Find where the given text appears and provide that cell's center as (x, y) coordinate. 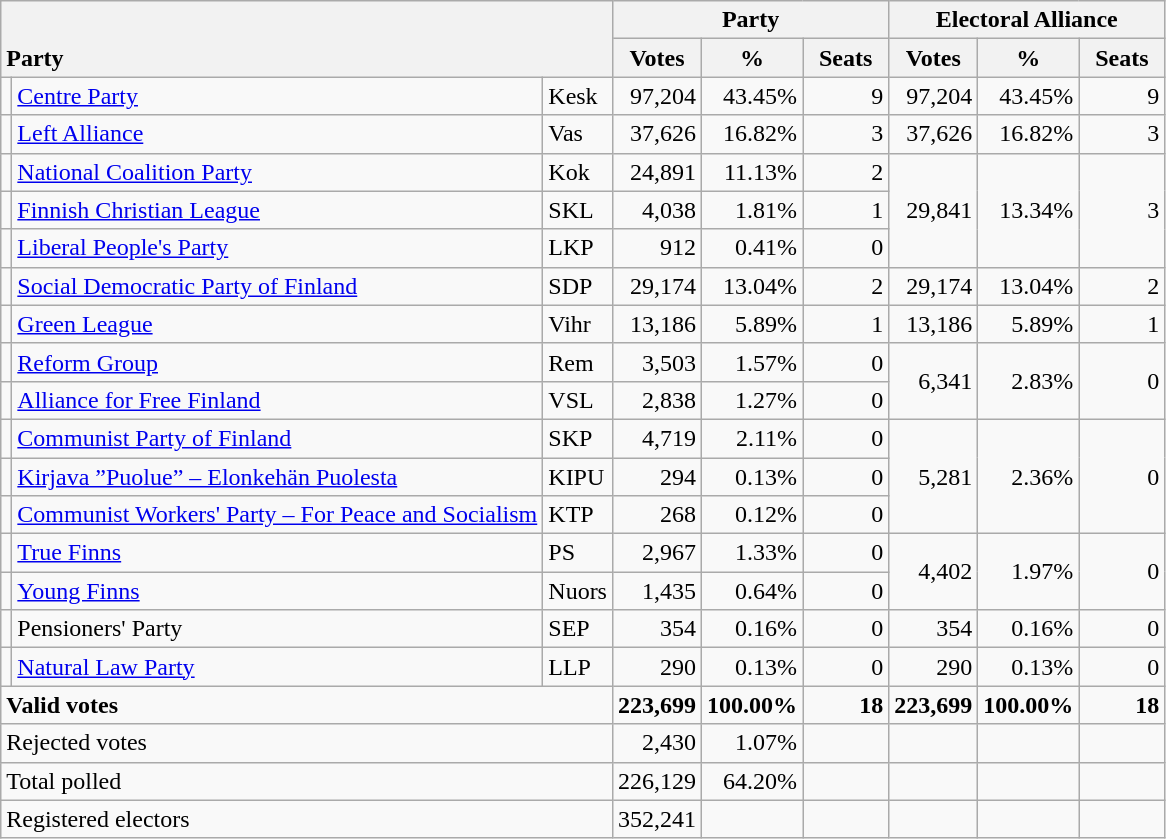
1.57% (752, 362)
912 (656, 248)
6,341 (934, 381)
Social Democratic Party of Finland (278, 286)
2.83% (1028, 381)
Green League (278, 324)
True Finns (278, 553)
2,967 (656, 553)
Registered electors (307, 819)
1,435 (656, 591)
Nuors (578, 591)
1.33% (752, 553)
2.36% (1028, 476)
Electoral Alliance (1027, 20)
VSL (578, 400)
Reform Group (278, 362)
Kok (578, 172)
Kirjava ”Puolue” – Elonkehän Puolesta (278, 477)
0.41% (752, 248)
1.97% (1028, 572)
2,838 (656, 400)
Liberal People's Party (278, 248)
National Coalition Party (278, 172)
4,402 (934, 572)
Alliance for Free Finland (278, 400)
LKP (578, 248)
2.11% (752, 438)
294 (656, 477)
Natural Law Party (278, 667)
4,038 (656, 210)
Communist Workers' Party – For Peace and Socialism (278, 515)
268 (656, 515)
Young Finns (278, 591)
KTP (578, 515)
PS (578, 553)
0.64% (752, 591)
11.13% (752, 172)
1.27% (752, 400)
226,129 (656, 781)
24,891 (656, 172)
13.34% (1028, 210)
5,281 (934, 476)
Kesk (578, 96)
Rejected votes (307, 743)
SDP (578, 286)
SEP (578, 629)
SKP (578, 438)
Communist Party of Finland (278, 438)
29,841 (934, 210)
Centre Party (278, 96)
Vas (578, 134)
KIPU (578, 477)
0.12% (752, 515)
Vihr (578, 324)
4,719 (656, 438)
Finnish Christian League (278, 210)
3,503 (656, 362)
Total polled (307, 781)
Pensioners' Party (278, 629)
1.07% (752, 743)
Valid votes (307, 705)
Left Alliance (278, 134)
LLP (578, 667)
SKL (578, 210)
64.20% (752, 781)
352,241 (656, 819)
2,430 (656, 743)
Rem (578, 362)
1.81% (752, 210)
